From the cell containing the given text, extract its center point as [x, y] coordinate. 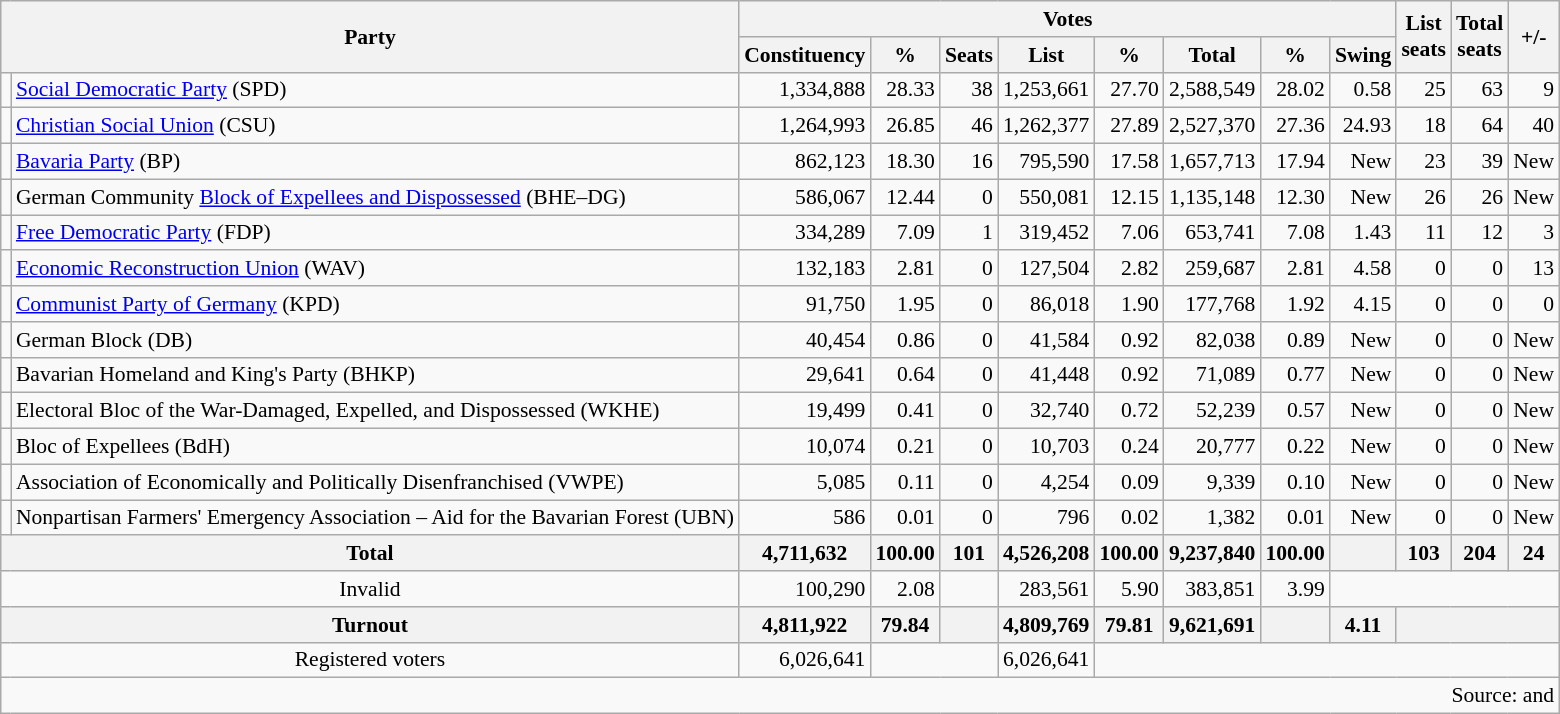
4,811,922 [804, 625]
29,641 [804, 375]
17.58 [1128, 162]
259,687 [1212, 269]
25 [1423, 90]
1,253,661 [1046, 90]
319,452 [1046, 233]
383,851 [1212, 589]
862,123 [804, 162]
1.90 [1128, 304]
653,741 [1212, 233]
12 [1480, 233]
13 [1534, 269]
0.57 [1294, 411]
283,561 [1046, 589]
100,290 [804, 589]
24 [1534, 554]
26.85 [904, 126]
41,448 [1046, 375]
3.99 [1294, 589]
German Community Block of Expellees and Dispossessed (BHE–DG) [375, 197]
Constituency [804, 55]
18 [1423, 126]
Communist Party of Germany (KPD) [375, 304]
2,588,549 [1212, 90]
Bloc of Expellees (BdH) [375, 447]
0.24 [1128, 447]
38 [969, 90]
1,382 [1212, 518]
0.64 [904, 375]
Electoral Bloc of the War-Damaged, Expelled, and Dispossessed (WKHE) [375, 411]
1.95 [904, 304]
86,018 [1046, 304]
12.44 [904, 197]
7.06 [1128, 233]
132,183 [804, 269]
+/- [1534, 36]
Seats [969, 55]
0.41 [904, 411]
9,237,840 [1212, 554]
796 [1046, 518]
17.94 [1294, 162]
5.90 [1128, 589]
0.86 [904, 340]
Source: and [780, 696]
4.11 [1364, 625]
334,289 [804, 233]
52,239 [1212, 411]
7.08 [1294, 233]
18.30 [904, 162]
40,454 [804, 340]
1.92 [1294, 304]
List [1046, 55]
7.09 [904, 233]
39 [1480, 162]
11 [1423, 233]
5,085 [804, 482]
204 [1480, 554]
795,590 [1046, 162]
Swing [1364, 55]
4.15 [1364, 304]
9,339 [1212, 482]
91,750 [804, 304]
0.72 [1128, 411]
2,527,370 [1212, 126]
27.70 [1128, 90]
0.58 [1364, 90]
64 [1480, 126]
46 [969, 126]
127,504 [1046, 269]
41,584 [1046, 340]
12.30 [1294, 197]
Free Democratic Party (FDP) [375, 233]
Totalseats [1480, 36]
Bavaria Party (BP) [375, 162]
27.89 [1128, 126]
9 [1534, 90]
German Block (DB) [375, 340]
2.08 [904, 589]
82,038 [1212, 340]
Invalid [370, 589]
32,740 [1046, 411]
0.77 [1294, 375]
79.84 [904, 625]
10,074 [804, 447]
4,711,632 [804, 554]
103 [1423, 554]
3 [1534, 233]
101 [969, 554]
4,254 [1046, 482]
4,809,769 [1046, 625]
Nonpartisan Farmers' Emergency Association – Aid for the Bavarian Forest (UBN) [375, 518]
0.02 [1128, 518]
Bavarian Homeland and King's Party (BHKP) [375, 375]
4,526,208 [1046, 554]
40 [1534, 126]
1.43 [1364, 233]
0.11 [904, 482]
586,067 [804, 197]
0.21 [904, 447]
2.82 [1128, 269]
Christian Social Union (CSU) [375, 126]
0.89 [1294, 340]
24.93 [1364, 126]
79.81 [1128, 625]
550,081 [1046, 197]
71,089 [1212, 375]
16 [969, 162]
Turnout [370, 625]
63 [1480, 90]
Votes [1068, 19]
0.22 [1294, 447]
1,264,993 [804, 126]
1,657,713 [1212, 162]
1 [969, 233]
Party [370, 36]
23 [1423, 162]
1,135,148 [1212, 197]
Economic Reconstruction Union (WAV) [375, 269]
0.10 [1294, 482]
586 [804, 518]
4.58 [1364, 269]
Registered voters [370, 660]
12.15 [1128, 197]
20,777 [1212, 447]
1,262,377 [1046, 126]
177,768 [1212, 304]
28.33 [904, 90]
19,499 [804, 411]
0.09 [1128, 482]
10,703 [1046, 447]
1,334,888 [804, 90]
Social Democratic Party (SPD) [375, 90]
Association of Economically and Politically Disenfranchised (VWPE) [375, 482]
27.36 [1294, 126]
9,621,691 [1212, 625]
Listseats [1423, 36]
28.02 [1294, 90]
